For the text-containing cell, return its midpoint in (x, y) coordinate format. 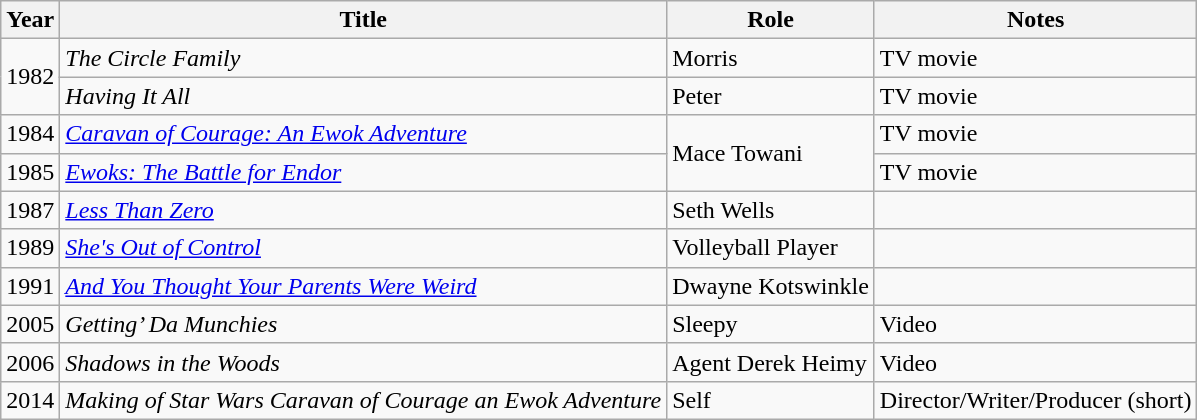
Making of Star Wars Caravan of Courage an Ewok Adventure (364, 400)
Shadows in the Woods (364, 362)
Director/Writer/Producer (short) (1036, 400)
And You Thought Your Parents Were Weird (364, 286)
Role (771, 20)
Less Than Zero (364, 210)
Morris (771, 58)
Title (364, 20)
Self (771, 400)
1984 (30, 134)
1989 (30, 248)
Having It All (364, 96)
Ewoks: The Battle for Endor (364, 172)
1991 (30, 286)
She's Out of Control (364, 248)
Sleepy (771, 324)
2006 (30, 362)
Getting’ Da Munchies (364, 324)
The Circle Family (364, 58)
Caravan of Courage: An Ewok Adventure (364, 134)
Peter (771, 96)
Agent Derek Heimy (771, 362)
Mace Towani (771, 153)
Dwayne Kotswinkle (771, 286)
2014 (30, 400)
Notes (1036, 20)
1987 (30, 210)
1982 (30, 77)
Seth Wells (771, 210)
1985 (30, 172)
2005 (30, 324)
Volleyball Player (771, 248)
Year (30, 20)
